Pinpoint the cell where the given text exists, returning its [x, y] midpoint coordinate. 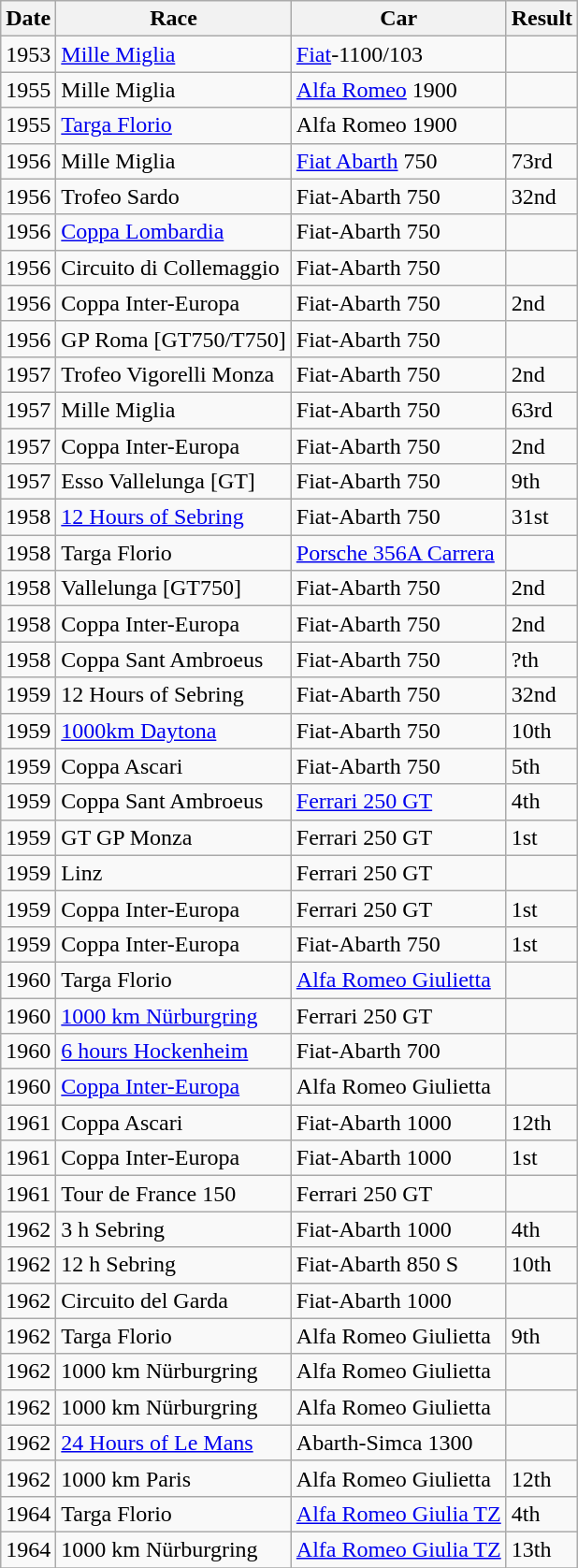
3 h Sebring [174, 1229]
Race [174, 19]
13th [542, 1549]
GT GP Monza [174, 837]
Car [398, 19]
63rd [542, 410]
Date [28, 19]
Fiat-Abarth 850 S [398, 1265]
1000km Daytona [174, 731]
Porsche 356A Carrera [398, 553]
31st [542, 517]
1953 [28, 54]
Result [542, 19]
Linz [174, 873]
12 h Sebring [174, 1265]
Coppa Lombardia [174, 232]
6 hours Hockenheim [174, 1052]
Abarth-Simca 1300 [398, 1443]
Circuito di Collemaggio [174, 268]
73rd [542, 161]
Trofeo Vigorelli Monza [174, 374]
Vallelunga [GT750] [174, 588]
5th [542, 766]
?th [542, 660]
GP Roma [GT750/T750] [174, 339]
24 Hours of Le Mans [174, 1443]
1000 km Paris [174, 1478]
Fiat-Abarth 700 [398, 1052]
Circuito del Garda [174, 1300]
Tour de France 150 [174, 1194]
Fiat Abarth 750 [398, 161]
Fiat-1100/103 [398, 54]
Esso Vallelunga [GT] [174, 482]
Trofeo Sardo [174, 196]
